Scan for the cell matching the given text and deliver its (x, y) coordinate at center. 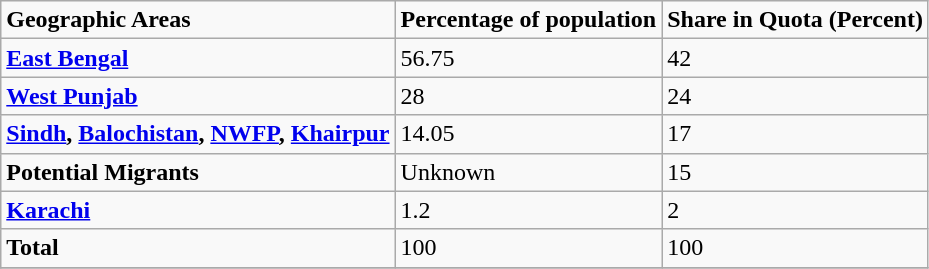
Total (198, 248)
East Bengal (198, 58)
14.05 (528, 134)
Share in Quota (Percent) (796, 20)
15 (796, 172)
West Punjab (198, 96)
1.2 (528, 210)
Geographic Areas (198, 20)
Unknown (528, 172)
Potential Migrants (198, 172)
17 (796, 134)
28 (528, 96)
2 (796, 210)
Karachi (198, 210)
56.75 (528, 58)
Percentage of population (528, 20)
Sindh, Balochistan, NWFP, Khairpur (198, 134)
42 (796, 58)
24 (796, 96)
